Determine the (X, Y) coordinate at the center of the cell enclosing the given text.  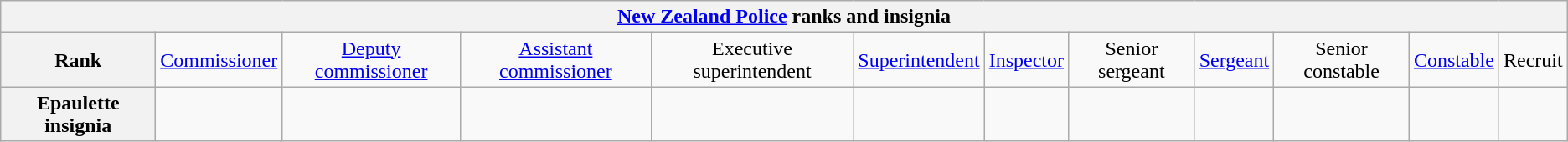
Senior sergeant (1132, 60)
Deputy commissioner (372, 60)
Inspector (1026, 60)
Sergeant (1235, 60)
Executive superintendent (752, 60)
Superintendent (919, 60)
Assistant commissioner (555, 60)
Commissioner (219, 60)
Rank (79, 60)
Constable (1454, 60)
Epaulette insignia (79, 114)
New Zealand Police ranks and insignia (784, 17)
Recruit (1533, 60)
Senior constable (1342, 60)
